Return the [x, y] coordinate for the center point of the cell that contains the specified text.  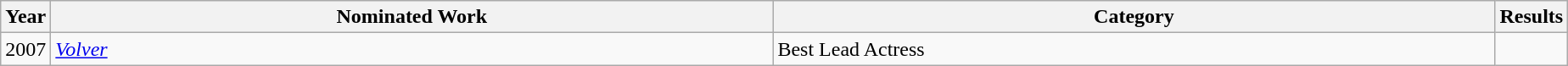
Volver [412, 49]
Results [1532, 17]
2007 [25, 49]
Year [25, 17]
Category [1134, 17]
Best Lead Actress [1134, 49]
Nominated Work [412, 17]
